For the text-containing cell, return its midpoint in (X, Y) coordinate format. 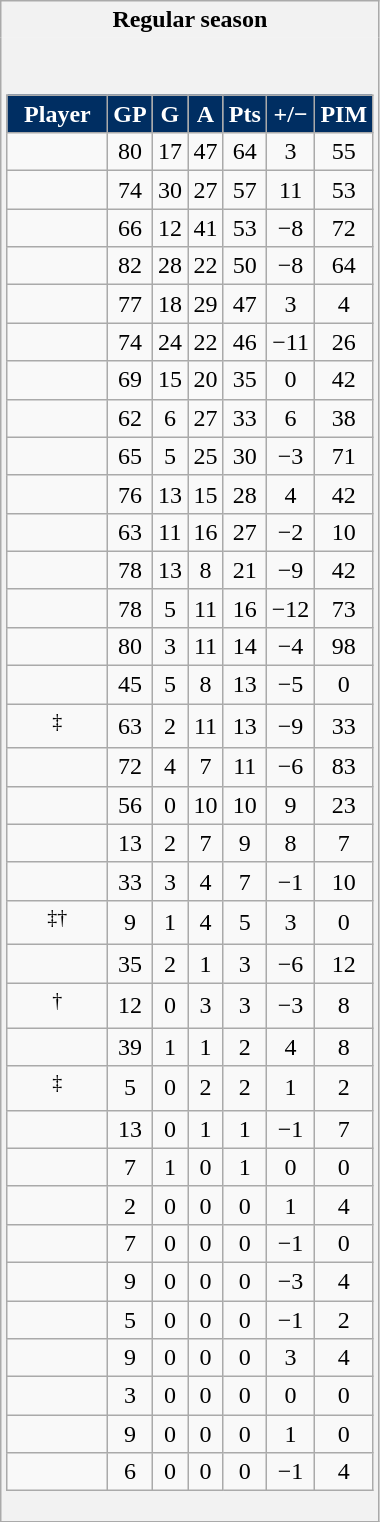
45 (130, 685)
62 (130, 418)
57 (244, 190)
G (170, 114)
82 (130, 266)
−4 (290, 646)
55 (344, 152)
PIM (344, 114)
14 (244, 646)
83 (344, 767)
71 (344, 456)
† (58, 1006)
‡† (58, 922)
26 (344, 342)
Pts (244, 114)
56 (130, 805)
77 (130, 304)
65 (130, 456)
73 (344, 608)
21 (244, 570)
−5 (290, 685)
+/− (290, 114)
20 (206, 380)
46 (244, 342)
24 (170, 342)
66 (130, 228)
17 (170, 152)
98 (344, 646)
−11 (290, 342)
38 (344, 418)
69 (130, 380)
A (206, 114)
25 (206, 456)
Player (58, 114)
50 (244, 266)
23 (344, 805)
39 (130, 1047)
29 (206, 304)
−12 (290, 608)
76 (130, 494)
41 (206, 228)
Regular season (190, 20)
GP (130, 114)
18 (170, 304)
−2 (290, 532)
